From the cell containing the given text, extract its center point as (X, Y) coordinate. 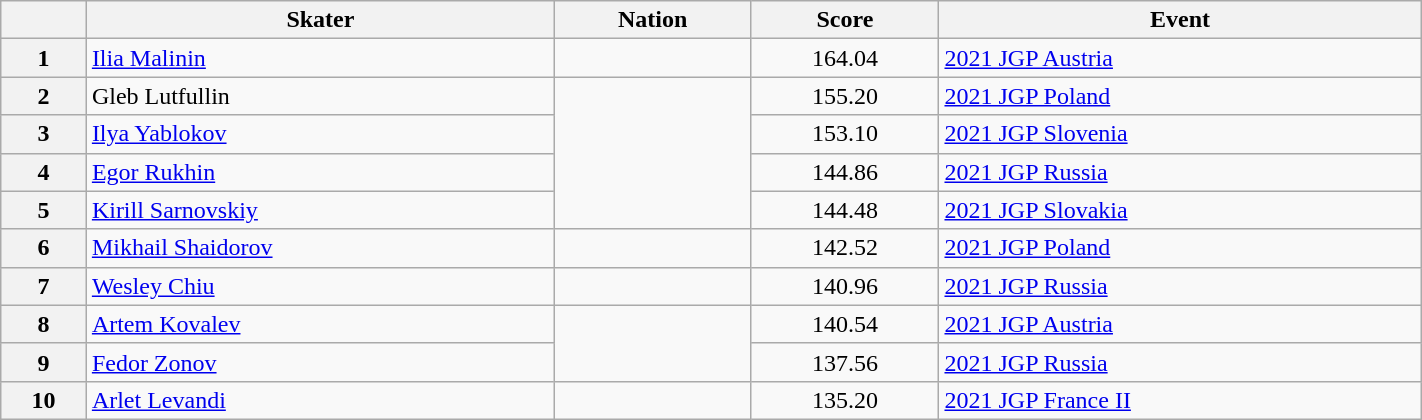
Fedor Zonov (320, 362)
144.48 (845, 210)
140.54 (845, 324)
1 (44, 58)
Skater (320, 20)
6 (44, 248)
10 (44, 400)
Ilia Malinin (320, 58)
Egor Rukhin (320, 172)
135.20 (845, 400)
4 (44, 172)
Kirill Sarnovskiy (320, 210)
8 (44, 324)
144.86 (845, 172)
5 (44, 210)
Score (845, 20)
Arlet Levandi (320, 400)
155.20 (845, 96)
Mikhail Shaidorov (320, 248)
2021 JGP Slovakia (1180, 210)
164.04 (845, 58)
Gleb Lutfullin (320, 96)
140.96 (845, 286)
7 (44, 286)
9 (44, 362)
142.52 (845, 248)
2021 JGP Slovenia (1180, 134)
Ilya Yablokov (320, 134)
137.56 (845, 362)
3 (44, 134)
Event (1180, 20)
Wesley Chiu (320, 286)
2021 JGP France II (1180, 400)
Artem Kovalev (320, 324)
153.10 (845, 134)
Nation (652, 20)
2 (44, 96)
